Detect which cell encompasses the target text, then output its [x, y] center coordinate. 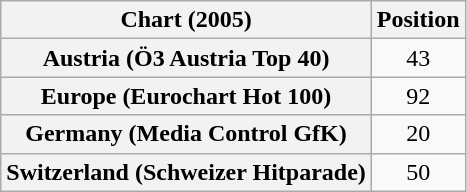
Switzerland (Schweizer Hitparade) [186, 172]
50 [418, 172]
Europe (Eurochart Hot 100) [186, 96]
43 [418, 58]
Position [418, 20]
Chart (2005) [186, 20]
20 [418, 134]
Germany (Media Control GfK) [186, 134]
92 [418, 96]
Austria (Ö3 Austria Top 40) [186, 58]
